Find where the given text appears and provide that cell's center as [X, Y] coordinate. 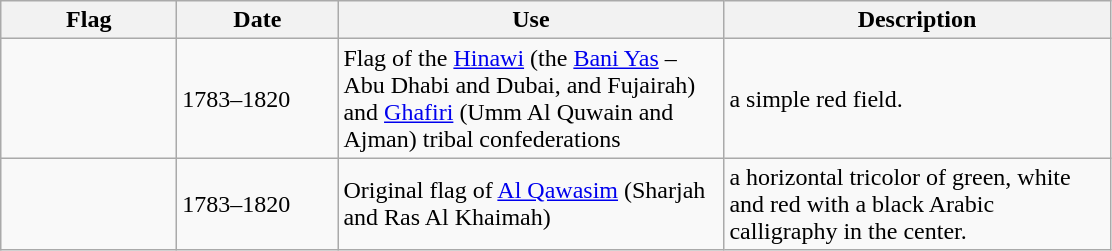
Use [531, 20]
Flag of the Hinawi (the Bani Yas – Abu Dhabi and Dubai, and Fujairah) and Ghafiri (Umm Al Quwain and Ajman) tribal confederations [531, 98]
Date [258, 20]
Original flag of Al Qawasim (Sharjah and Ras Al Khaimah) [531, 204]
Flag [89, 20]
a horizontal tricolor of green, white and red with a black Arabic calligraphy in the center. [917, 204]
a simple red field. [917, 98]
Description [917, 20]
